Locate the cell with the specified text and output its (x, y) center coordinate. 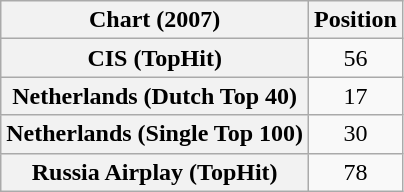
78 (356, 172)
30 (356, 134)
56 (356, 58)
Netherlands (Single Top 100) (155, 134)
CIS (TopHit) (155, 58)
Netherlands (Dutch Top 40) (155, 96)
Russia Airplay (TopHit) (155, 172)
17 (356, 96)
Chart (2007) (155, 20)
Position (356, 20)
